Scan for the cell matching the given text and deliver its (X, Y) coordinate at center. 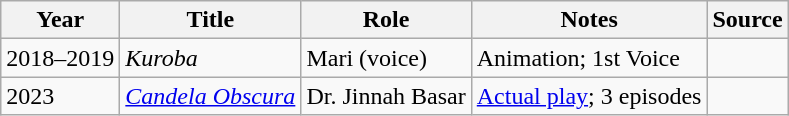
Actual play; 3 episodes (589, 96)
Mari (voice) (386, 58)
2023 (60, 96)
Animation; 1st Voice (589, 58)
Candela Obscura (210, 96)
Role (386, 20)
Title (210, 20)
Kuroba (210, 58)
Source (748, 20)
Notes (589, 20)
Year (60, 20)
2018–2019 (60, 58)
Dr. Jinnah Basar (386, 96)
